From the cell containing the given text, extract its center point as (x, y) coordinate. 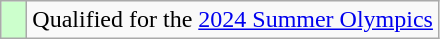
Qualified for the 2024 Summer Olympics (233, 20)
